Capture the cell that displays the provided text and extract its (x, y) central coordinate. 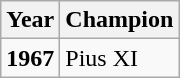
Year (30, 20)
Pius XI (120, 58)
1967 (30, 58)
Champion (120, 20)
